Extract the (X, Y) coordinate from the center of the cell holding the provided text.  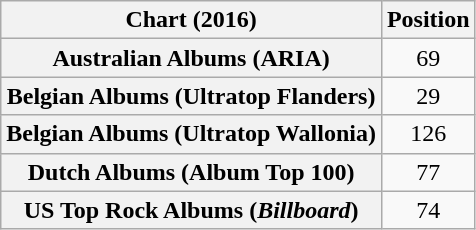
Dutch Albums (Album Top 100) (192, 172)
Chart (2016) (192, 20)
69 (428, 58)
Position (428, 20)
Belgian Albums (Ultratop Wallonia) (192, 134)
74 (428, 210)
US Top Rock Albums (Billboard) (192, 210)
29 (428, 96)
Australian Albums (ARIA) (192, 58)
77 (428, 172)
Belgian Albums (Ultratop Flanders) (192, 96)
126 (428, 134)
